Scan for the cell matching the given text and deliver its (x, y) coordinate at center. 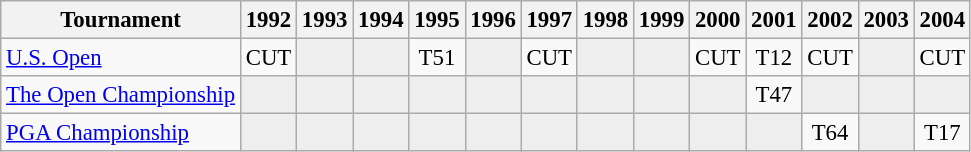
2003 (886, 20)
T47 (774, 95)
Tournament (121, 20)
1995 (437, 20)
T17 (942, 133)
PGA Championship (121, 133)
1999 (661, 20)
U.S. Open (121, 58)
2002 (830, 20)
1998 (605, 20)
The Open Championship (121, 95)
1992 (268, 20)
2004 (942, 20)
1994 (381, 20)
1997 (549, 20)
1996 (493, 20)
T64 (830, 133)
2001 (774, 20)
T12 (774, 58)
2000 (718, 20)
1993 (325, 20)
T51 (437, 58)
